Pinpoint the cell where the given text exists, returning its (x, y) midpoint coordinate. 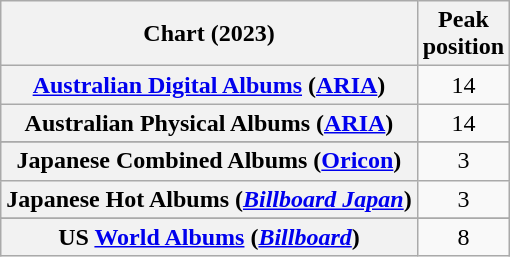
Peakposition (463, 34)
8 (463, 237)
Japanese Hot Albums (Billboard Japan) (209, 199)
Chart (2023) (209, 34)
Australian Physical Albums (ARIA) (209, 123)
Australian Digital Albums (ARIA) (209, 85)
US World Albums (Billboard) (209, 237)
Japanese Combined Albums (Oricon) (209, 161)
